Provide the [x, y] coordinate of the cell's center where the given text is located.  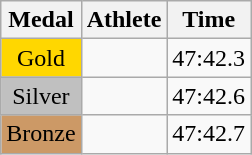
Medal [41, 20]
Silver [41, 96]
47:42.7 [209, 134]
Bronze [41, 134]
Gold [41, 58]
Time [209, 20]
Athlete [124, 20]
47:42.6 [209, 96]
47:42.3 [209, 58]
